Output the (X, Y) coordinate of the center of the cell containing the given text.  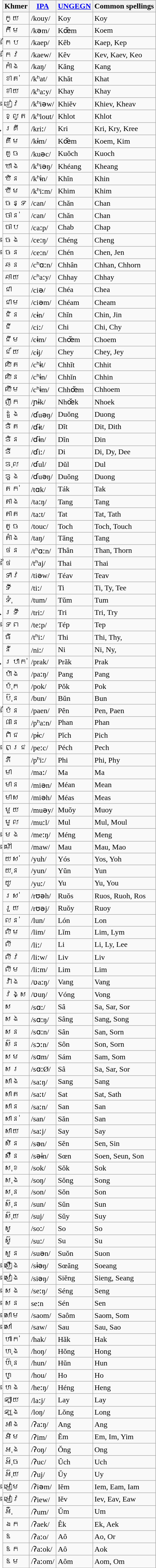
Yun (124, 871)
Common spellings (124, 6)
/ʔuj/ (43, 1474)
ថៃ (16, 563)
/saːŋ/ (43, 1082)
Tăng (74, 538)
Téav (74, 575)
សម (16, 1057)
ចេង (16, 240)
Tak (124, 489)
/ʔum/ (43, 1512)
អុង (16, 1450)
/sɑːŋ/ (43, 1019)
/sɑː/ (43, 1007)
/ciː/ (43, 327)
វង្ស (16, 994)
ឌី (16, 452)
គឹម (16, 141)
ឡាយ (16, 1400)
យូ (16, 883)
/tiəw/ (43, 575)
ជ័យ (16, 352)
ហ៊ុន (16, 1363)
អ៊ុយ (16, 1474)
ឡុង (16, 1412)
ដួង (16, 415)
វ៉ាង (16, 982)
Prăk (74, 662)
Mau, Mao (124, 847)
Tép (74, 625)
/ɗiː/ (43, 452)
Sâng (74, 1019)
/kʰlout/ (43, 116)
មួយ (16, 810)
Chhit (124, 365)
/ɗɨt/ (43, 427)
Chœ̆m (74, 340)
Kuŏch (74, 154)
ទី (16, 588)
/maː/ (43, 773)
/cɨn/ (43, 315)
ប៉ាង (16, 674)
/yun/ (43, 871)
/hoŋ/ (43, 1351)
Khiev, Kheav (124, 104)
Ŭm (74, 1512)
លីម (16, 970)
Lŏng (74, 1412)
Yu (74, 883)
UNGEGN (74, 6)
/paːŋ/ (43, 674)
Aôm (74, 1562)
ឯក (16, 1524)
Sén (74, 1303)
/saom/ (43, 1315)
ឃីម (16, 191)
/kəm/ (43, 31)
/ʔiew/ (43, 1499)
លី (16, 945)
/suː/ (43, 1241)
ជាម (16, 302)
Lim, Lym (124, 932)
ជា (16, 290)
Kheang (124, 166)
/pʰiː/ (43, 760)
ទុំ (16, 600)
Sau (74, 1327)
/liːm/ (43, 970)
ស៊ន (16, 1044)
Li (74, 945)
សិន (16, 1143)
នី (16, 650)
/kʰiəŋ/ (43, 166)
/kʰɨn/ (43, 179)
Sŏk (74, 1168)
Um (124, 1512)
ទេព (16, 625)
Sau, Sao (124, 1327)
Chhan, Chhorn (124, 265)
សរ (16, 1069)
Nhœ̆k (74, 402)
Chéa (74, 290)
Meas (124, 798)
Chhân (74, 265)
កូយ (16, 18)
/sɔːn/ (43, 1044)
Ni (74, 650)
/sən/ (43, 1143)
Choem (124, 340)
/cʰɑːn/ (43, 265)
សេន (16, 1303)
ឆាយ (16, 278)
មាន (16, 785)
/kʰiːm/ (43, 191)
Din (124, 439)
/sok/ (43, 1168)
Son, Sorn (124, 1044)
Sám (74, 1057)
/saːn/ (43, 1107)
ហូ (16, 1375)
/paen/ (43, 710)
ហេង (16, 1388)
/ɲɨk/ (43, 402)
Pŏk (74, 686)
/siəŋ/ (43, 1278)
Dit, Dith (124, 427)
Tat (74, 514)
/taːt/ (43, 514)
/ʔaːŋ/ (43, 1424)
/səɨn/ (43, 1156)
/kʰaːy/ (43, 91)
ឱម (16, 1562)
Ĕm (74, 1437)
/rʊəj/ (43, 908)
/soː/ (43, 1228)
ឌិត (16, 427)
Pech (124, 748)
Pen, Paen (124, 710)
ចន្ទ (16, 203)
/tiː/ (43, 588)
Sang, Song (124, 1019)
/tum/ (43, 600)
ឃិន (16, 179)
កឹម (16, 31)
ខៀវ (16, 104)
លិម (16, 932)
/tʰɑːn/ (43, 551)
Sam, Som (124, 1057)
Saom, Som (124, 1315)
Chhĭt (74, 365)
/tɑk/ (43, 489)
គ្រី (16, 129)
/ciə/ (43, 290)
Soeang (124, 1266)
ពេជ្រ (16, 748)
/liːw/ (43, 957)
/saw/ (43, 1327)
/miəh/ (43, 798)
Hŭn (74, 1363)
Chi, Chy (124, 327)
Pĭch (74, 735)
សាន (16, 1107)
/caːp/ (43, 227)
Sĕn (74, 1143)
Êk (74, 1524)
Sun (124, 1204)
តូច (16, 526)
Aom, Om (124, 1562)
/kriː/ (43, 129)
Khéang (74, 166)
Uy (124, 1474)
Kêv (74, 54)
/cʰɨt/ (43, 365)
Méas (74, 798)
អ៊ុច (16, 1462)
/ʔaek/ (43, 1524)
Son (124, 1192)
អៀវ (16, 1499)
ឌុល (16, 464)
Prak (124, 662)
Teav (124, 575)
ឱក (16, 1549)
Iĕm (74, 1487)
Bun (124, 698)
/kʰat/ (43, 79)
Ni, Ny, (124, 650)
Ŭch (74, 1462)
Kaep, Kep (124, 43)
/ʔoŋ/ (43, 1450)
/suj/ (43, 1216)
Sŭy (74, 1216)
Phi (74, 760)
ឃាង (16, 166)
/ʔaːok/ (43, 1549)
/kɨm/ (43, 141)
អាង (16, 1424)
ខាត់ (16, 79)
Sok (124, 1168)
ឈិត (16, 365)
Soen, Seun, Son (124, 1156)
Dŭl (74, 464)
Khĭn (74, 179)
មាស (16, 798)
សង (16, 1019)
អៀម (16, 1487)
Săn (74, 1119)
/laːj/ (43, 1400)
មេង (16, 835)
Ruŏy (74, 908)
/muəy/ (43, 810)
Méan (74, 785)
Mul, Moul (124, 822)
Iev, Eav, Eaw (124, 1499)
/sɨəŋ/ (43, 1266)
Lón (74, 920)
/ʔaːo/ (43, 1537)
/hou/ (43, 1375)
ថន (16, 551)
ស៊ុន (16, 1204)
Hun (124, 1363)
Thi, Thy, (124, 637)
Sen (124, 1303)
សុន (16, 1192)
សឿង (16, 1266)
សឺន (16, 1156)
/maw/ (43, 847)
Kang (124, 67)
/rʊəh/ (43, 896)
Ong (124, 1450)
Toch (74, 526)
/liː/ (43, 945)
Sôn (74, 1044)
Heng (124, 1388)
/ceːn/ (43, 253)
Ti (74, 588)
Ek, Aek (124, 1524)
Nhoek (124, 402)
Sŏn (74, 1192)
Iem, Eam, Iam (124, 1487)
ស៊ូ (16, 1241)
សេង (16, 1291)
/ʔuc/ (43, 1462)
/touc/ (43, 526)
/cʰaːy/ (43, 278)
/kaep/ (43, 43)
Chi (74, 327)
Tri (74, 612)
Sœn (74, 1156)
Aok (124, 1549)
តាំង (16, 538)
/tʰiː/ (43, 637)
កែប (16, 43)
/ʔiəm/ (43, 1487)
Koem, Kim (124, 141)
Mau (74, 847)
Em, Im, Yim (124, 1437)
ស៊ុយ (16, 1216)
Yos, Yoh (124, 859)
Di, Dy, Dee (124, 452)
/ʔim/ (43, 1437)
Sœăng (74, 1266)
Muoy (124, 810)
សូ (16, 1228)
Kêb (74, 43)
ស (16, 1007)
/tʰaj/ (43, 563)
Ŭy (74, 1474)
Chĭn (74, 315)
/yuː/ (43, 883)
យុន (16, 871)
ឌួង (16, 477)
/ʔaːom/ (43, 1562)
ជិន (16, 315)
Yu, You (124, 883)
ចាន់ (16, 215)
seːn (43, 1303)
/kaŋ/ (43, 67)
Dĭn (74, 439)
Lĭm (74, 932)
តក់ (16, 489)
Saôm (74, 1315)
Kri, Kry, Kree (124, 129)
សាង (16, 1082)
/heːŋ/ (43, 1388)
ចាប (16, 227)
/saːj/ (43, 1131)
Tep (124, 625)
ភី (16, 760)
Ruoy (124, 908)
Hăk (74, 1339)
ហាក់ (16, 1339)
Suŏn (74, 1253)
Koem (124, 31)
Kăng (74, 67)
Tat, Tath (124, 514)
កាំង (16, 67)
Khat (124, 79)
Sat (74, 1094)
/cʰɨm/ (43, 390)
/ʋaːŋ/ (43, 982)
/peːc/ (43, 748)
/kaew/ (43, 54)
Yós (74, 859)
ធី (16, 637)
Li, Ly, Lee (124, 945)
Ruos, Ruoh, Ros (124, 896)
សៅ (16, 1327)
Kev, Kaev, Keo (124, 54)
/seːŋ/ (43, 1291)
Tŭm (74, 600)
ចេន (16, 253)
អ៊ុំ (16, 1512)
/kuəc/ (43, 154)
អិម (16, 1437)
Chhĭn (74, 377)
Siĕng (74, 1278)
តាត (16, 514)
/taŋ/ (43, 538)
/pok/ (43, 686)
Ao, Or (124, 1537)
ប្រាក់ (16, 662)
/cɨj/ (43, 352)
/ɗul/ (43, 464)
រស់ (16, 896)
Dul (124, 464)
សុង (16, 1180)
Tri, Try (124, 612)
Pên (74, 710)
Méng (74, 835)
Song (124, 1180)
Seng (124, 1291)
Toch, Touch (124, 526)
សាត (16, 1094)
ញឹក (16, 402)
Ti, Ty, Tee (124, 588)
Uch (124, 1462)
Chin, Jin (124, 315)
Lon (124, 920)
Mean (124, 785)
Thi (74, 637)
Di (74, 452)
/sɑm/ (43, 1057)
ទ្រី (16, 612)
/lim/ (43, 932)
/bun/ (43, 698)
/cɨm/ (43, 340)
សៀង (16, 1278)
/triː/ (43, 612)
Phi, Phy (124, 760)
Héng (74, 1388)
Pok (124, 686)
ខាយ (16, 91)
Chhin (124, 377)
Chhoem (124, 390)
Chey, Jey (124, 352)
Ruŏs (74, 896)
ខ្លូត (16, 116)
Meng (124, 835)
Vong (124, 994)
Chey (74, 352)
Kri (74, 129)
ជឹម (16, 340)
ទាវ (16, 575)
Mul (74, 822)
/san/ (43, 1119)
Sen, Sin (124, 1143)
Sat, Sath (124, 1094)
IPA (43, 6)
កែវ (16, 54)
/son/ (43, 1192)
លីវ (16, 957)
/sɑːn/ (43, 1032)
សន (16, 1032)
Dĭt (74, 427)
Chéam (74, 302)
Khmer (16, 6)
តាង (16, 502)
Kuoch (124, 154)
/kouy/ (43, 18)
Iĕv (74, 1499)
Cheng (124, 240)
លន់ (16, 920)
Sŏng (74, 1180)
ផាន (16, 723)
Khiĕv (74, 104)
/sɑːØ/ (43, 1069)
/ʋuŋ/ (43, 994)
Cheam (124, 302)
ម៉ៅ (16, 847)
Sieng, Seang (124, 1278)
/meːŋ/ (43, 835)
Péch (74, 748)
Sân (74, 1032)
ប៊ុន (16, 698)
Yŭn (74, 871)
ឈឹម (16, 390)
Thân (74, 551)
Chéng (74, 240)
Chén (74, 253)
ឈិន (16, 377)
/suən/ (43, 1253)
/soŋ/ (43, 1180)
/saːt/ (43, 1094)
/kʰiəw/ (43, 104)
/prak/ (43, 662)
/ɗɨn/ (43, 439)
Sŭn (74, 1204)
សួន (16, 1253)
ប៉ុក (16, 686)
Hong (124, 1351)
/pɨc/ (43, 735)
Chea (124, 290)
/sun/ (43, 1204)
San, Sorn (124, 1032)
Chap (124, 227)
ជី (16, 327)
Chab (74, 227)
/ceːŋ/ (43, 240)
/loŋ/ (43, 1412)
Suy (124, 1216)
រួយ (16, 908)
/yuh/ (43, 859)
/lun/ (43, 920)
/niː/ (43, 650)
Suon (124, 1253)
Than, Thorn (124, 551)
Hŏng (74, 1351)
ឆន (16, 265)
Long (124, 1412)
Chen, Jen (124, 253)
/teːp/ (43, 625)
Muŏy (74, 810)
/taːŋ/ (43, 502)
ឌិន (16, 439)
Bŭn (74, 698)
Ŏng (74, 1450)
/hak/ (43, 1339)
Vóng (74, 994)
Chhœ̆m (74, 390)
ឱ (16, 1537)
Ták (74, 489)
គួច (16, 154)
Khin (124, 179)
យស់ (16, 859)
/pʰaːn/ (43, 723)
Pich (124, 735)
/ciəm/ (43, 302)
មូល (16, 822)
សាយ (16, 1131)
Khăt (74, 79)
/hun/ (43, 1363)
/cʰɨn/ (43, 377)
ពិជ (16, 735)
ប៉ែន (16, 710)
Séng (74, 1291)
/muːl/ (43, 822)
Hak (124, 1339)
Tum (124, 600)
មា (16, 773)
ហុង (16, 1351)
សុខ (16, 1168)
/miən/ (43, 785)
សាន់ (16, 1119)
សោម (16, 1315)
